From the cell containing the given text, extract its center point as [x, y] coordinate. 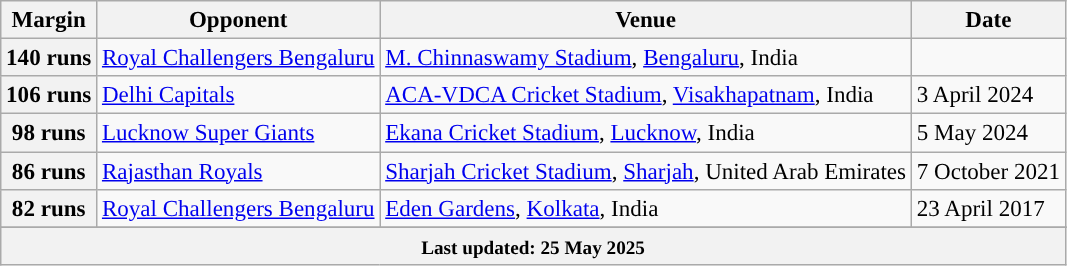
3 April 2024 [988, 95]
Margin [49, 20]
Ekana Cricket Stadium, Lucknow, India [646, 133]
Lucknow Super Giants [238, 133]
Date [988, 20]
Last updated: 25 May 2025 [534, 246]
Rajasthan Royals [238, 171]
5 May 2024 [988, 133]
Opponent [238, 20]
ACA-VDCA Cricket Stadium, Visakhapatnam, India [646, 95]
M. Chinnaswamy Stadium, Bengaluru, India [646, 58]
82 runs [49, 209]
Eden Gardens, Kolkata, India [646, 209]
23 April 2017 [988, 209]
Sharjah Cricket Stadium, Sharjah, United Arab Emirates [646, 171]
Venue [646, 20]
106 runs [49, 95]
98 runs [49, 133]
86 runs [49, 171]
Delhi Capitals [238, 95]
140 runs [49, 58]
7 October 2021 [988, 171]
